For the text-containing cell, return its midpoint in (X, Y) coordinate format. 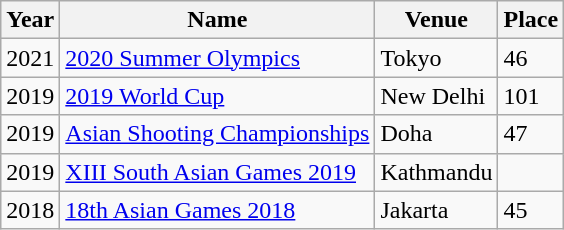
Doha (436, 134)
Jakarta (436, 210)
Place (531, 20)
46 (531, 58)
Venue (436, 20)
2018 (30, 210)
2020 Summer Olympics (218, 58)
47 (531, 134)
Tokyo (436, 58)
Kathmandu (436, 172)
45 (531, 210)
XIII South Asian Games 2019 (218, 172)
Year (30, 20)
Asian Shooting Championships (218, 134)
101 (531, 96)
2021 (30, 58)
Name (218, 20)
2019 World Cup (218, 96)
18th Asian Games 2018 (218, 210)
New Delhi (436, 96)
